Return the [X, Y] coordinate for the center point of the cell that contains the specified text.  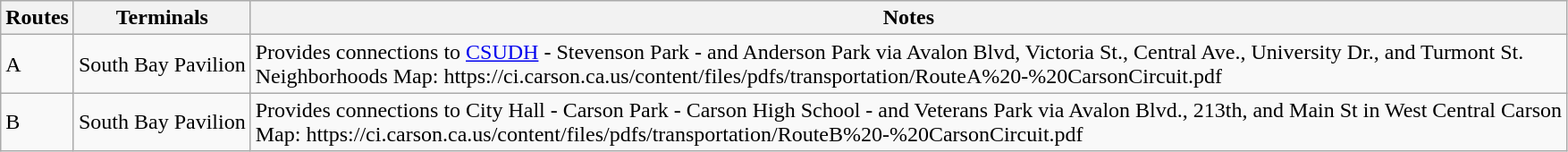
Terminals [162, 18]
Routes [38, 18]
B [38, 122]
A [38, 64]
Notes [908, 18]
